From the cell containing the given text, extract its center point as [x, y] coordinate. 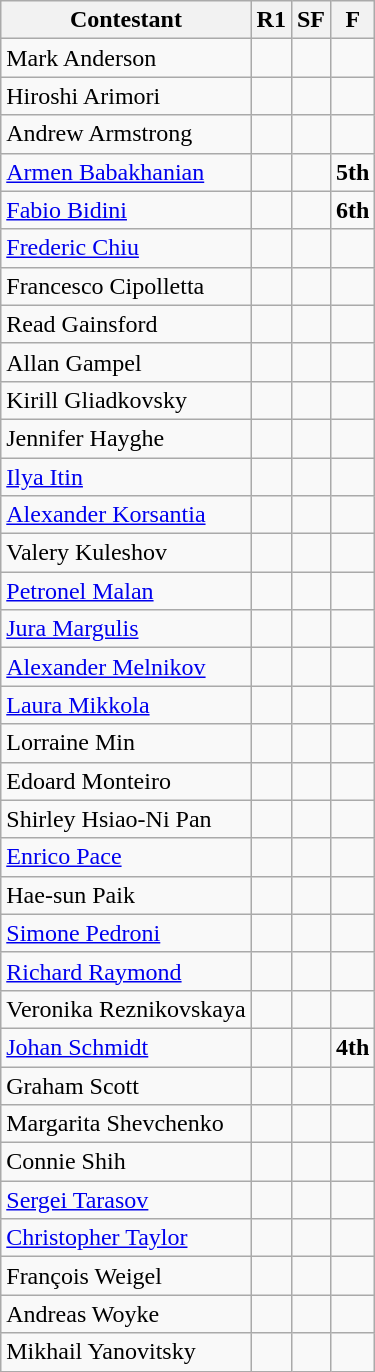
Fabio Bidini [126, 210]
Edoard Monteiro [126, 781]
Lorraine Min [126, 743]
Simone Pedroni [126, 933]
Frederic Chiu [126, 248]
Hiroshi Arimori [126, 96]
6th [353, 210]
R1 [271, 20]
Andrew Armstrong [126, 134]
Sergei Tarasov [126, 1200]
Valery Kuleshov [126, 553]
Enrico Pace [126, 857]
Hae-sun Paik [126, 895]
Jennifer Hayghe [126, 438]
Alexander Korsantia [126, 515]
F [353, 20]
Andreas Woyke [126, 1314]
SF [310, 20]
Armen Babakhanian [126, 172]
Connie Shih [126, 1162]
Allan Gampel [126, 362]
Mark Anderson [126, 58]
Read Gainsford [126, 324]
Francesco Cipolletta [126, 286]
Graham Scott [126, 1085]
Kirill Gliadkovsky [126, 400]
Christopher Taylor [126, 1238]
Laura Mikkola [126, 705]
François Weigel [126, 1276]
Contestant [126, 20]
Petronel Malan [126, 591]
Veronika Reznikovskaya [126, 1009]
Mikhail Yanovitsky [126, 1352]
Johan Schmidt [126, 1047]
Alexander Melnikov [126, 667]
Richard Raymond [126, 971]
Jura Margulis [126, 629]
Ilya Itin [126, 477]
4th [353, 1047]
Shirley Hsiao-Ni Pan [126, 819]
5th [353, 172]
Margarita Shevchenko [126, 1124]
